Identify which cell holds the provided text, then report its [x, y] central coordinate. 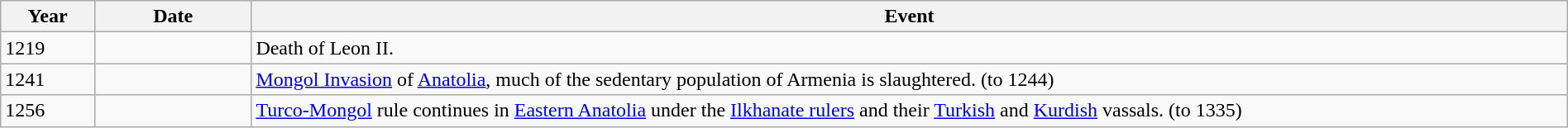
Event [910, 17]
Mongol Invasion of Anatolia, much of the sedentary population of Armenia is slaughtered. (to 1244) [910, 79]
1241 [48, 79]
Date [172, 17]
Turco-Mongol rule continues in Eastern Anatolia under the Ilkhanate rulers and their Turkish and Kurdish vassals. (to 1335) [910, 111]
Death of Leon II. [910, 48]
Year [48, 17]
1256 [48, 111]
1219 [48, 48]
